Extract the [x, y] coordinate from the center of the cell holding the provided text.  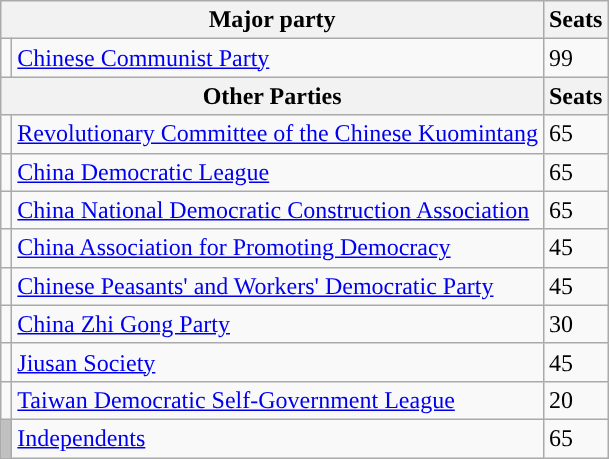
Chinese Communist Party [278, 58]
Revolutionary Committee of the Chinese Kuomintang [278, 134]
20 [575, 400]
Other Parties [272, 96]
Jiusan Society [278, 362]
China National Democratic Construction Association [278, 210]
China Zhi Gong Party [278, 324]
Independents [278, 438]
Chinese Peasants' and Workers' Democratic Party [278, 286]
Taiwan Democratic Self-Government League [278, 400]
Major party [272, 20]
China Association for Promoting Democracy [278, 248]
99 [575, 58]
30 [575, 324]
China Democratic League [278, 172]
